Return (X, Y) of the center of cell containing provided text 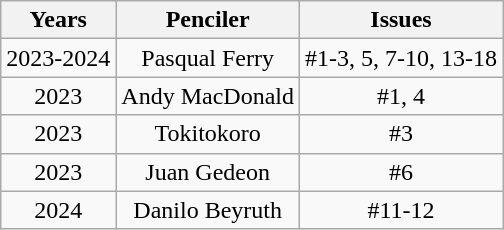
2024 (58, 210)
Pasqual Ferry (208, 58)
#6 (402, 172)
#11-12 (402, 210)
Juan Gedeon (208, 172)
Danilo Beyruth (208, 210)
#1, 4 (402, 96)
Andy MacDonald (208, 96)
Penciler (208, 20)
#1-3, 5, 7-10, 13-18 (402, 58)
2023-2024 (58, 58)
#3 (402, 134)
Issues (402, 20)
Years (58, 20)
Tokitokoro (208, 134)
